Capture the cell that displays the provided text and extract its (x, y) central coordinate. 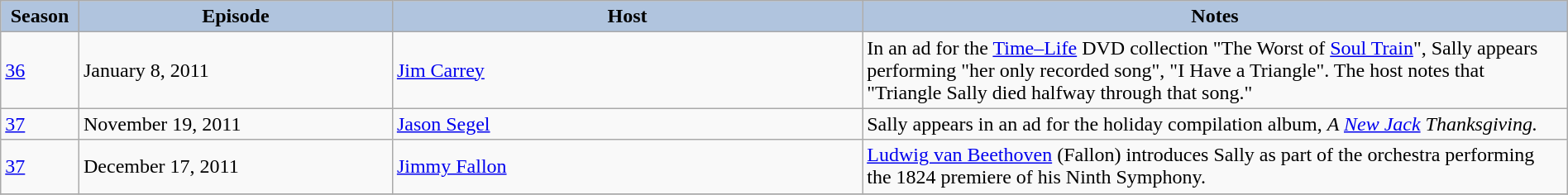
January 8, 2011 (235, 70)
Ludwig van Beethoven (Fallon) introduces Sally as part of the orchestra performing the 1824 premiere of his Ninth Symphony. (1216, 167)
Notes (1216, 17)
Host (627, 17)
Jim Carrey (627, 70)
Jimmy Fallon (627, 167)
December 17, 2011 (235, 167)
Jason Segel (627, 124)
36 (40, 70)
Sally appears in an ad for the holiday compilation album, A New Jack Thanksgiving. (1216, 124)
Season (40, 17)
Episode (235, 17)
November 19, 2011 (235, 124)
